Identify which cell holds the provided text, then report its (X, Y) central coordinate. 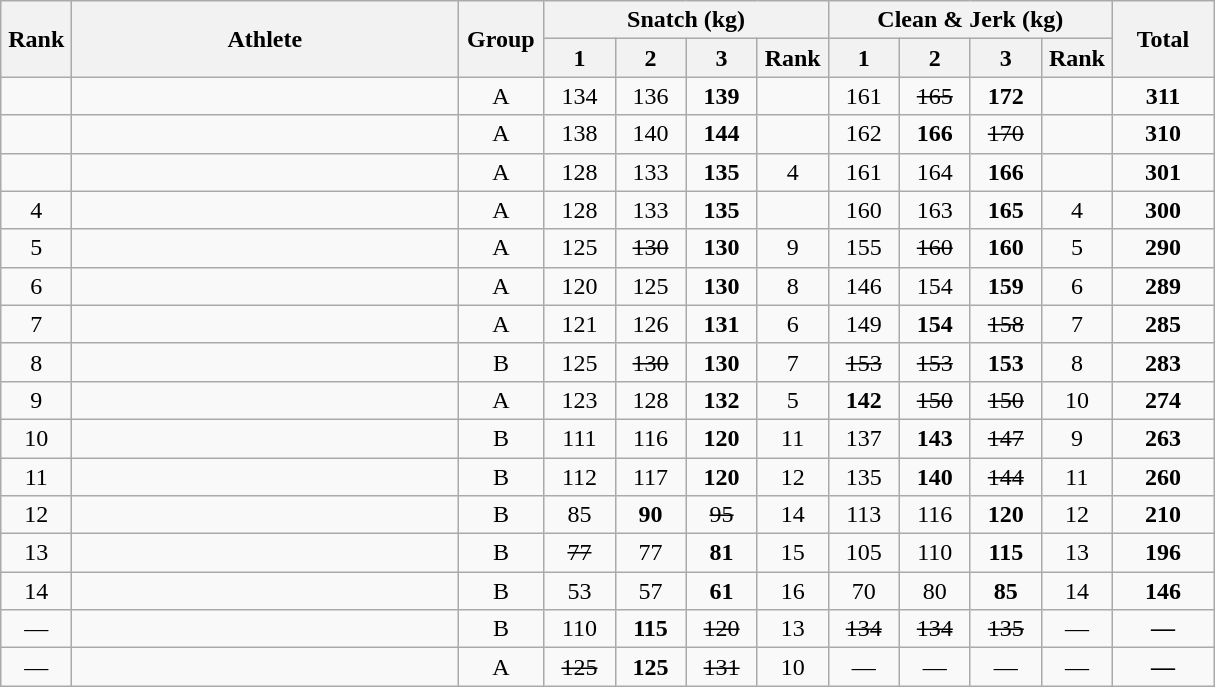
Group (501, 39)
121 (580, 324)
139 (722, 96)
289 (1162, 286)
105 (864, 553)
143 (934, 438)
260 (1162, 477)
70 (864, 591)
196 (1162, 553)
112 (580, 477)
159 (1006, 286)
81 (722, 553)
57 (650, 591)
274 (1162, 400)
136 (650, 96)
138 (580, 134)
15 (792, 553)
80 (934, 591)
Snatch (kg) (686, 20)
61 (722, 591)
Athlete (265, 39)
263 (1162, 438)
132 (722, 400)
285 (1162, 324)
172 (1006, 96)
117 (650, 477)
210 (1162, 515)
90 (650, 515)
170 (1006, 134)
158 (1006, 324)
162 (864, 134)
Clean & Jerk (kg) (970, 20)
311 (1162, 96)
290 (1162, 248)
149 (864, 324)
147 (1006, 438)
Total (1162, 39)
163 (934, 210)
310 (1162, 134)
16 (792, 591)
283 (1162, 362)
95 (722, 515)
53 (580, 591)
126 (650, 324)
113 (864, 515)
300 (1162, 210)
142 (864, 400)
301 (1162, 172)
111 (580, 438)
155 (864, 248)
137 (864, 438)
123 (580, 400)
164 (934, 172)
